Locate the cell with the specified text and output its (X, Y) center coordinate. 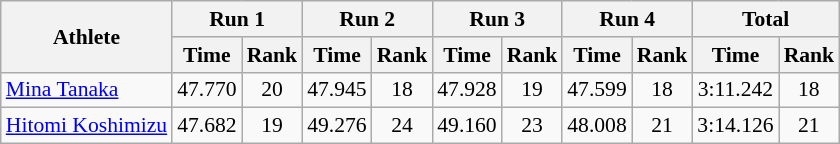
Mina Tanaka (86, 90)
24 (402, 126)
Run 3 (497, 19)
Hitomi Koshimizu (86, 126)
Run 2 (367, 19)
Athlete (86, 36)
49.276 (336, 126)
Run 1 (237, 19)
47.770 (206, 90)
3:11.242 (735, 90)
47.682 (206, 126)
49.160 (466, 126)
Total (766, 19)
23 (532, 126)
3:14.126 (735, 126)
20 (272, 90)
47.945 (336, 90)
47.928 (466, 90)
47.599 (596, 90)
Run 4 (627, 19)
48.008 (596, 126)
